Identify which cell holds the provided text, then report its (x, y) central coordinate. 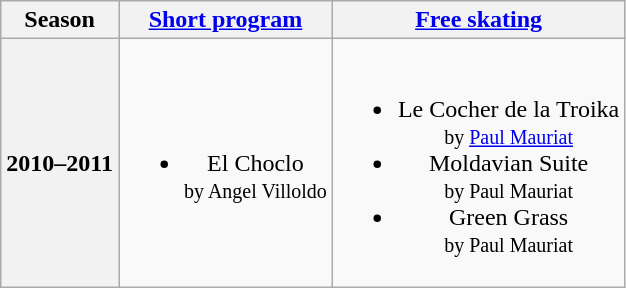
2010–2011 (60, 163)
Le Cocher de la Troika by Paul Mauriat Moldavian Suite by Paul Mauriat Green Grass by Paul Mauriat (478, 163)
El Choclo by Angel Villoldo (225, 163)
Season (60, 20)
Short program (225, 20)
Free skating (478, 20)
